For the text-containing cell, return its midpoint in [X, Y] coordinate format. 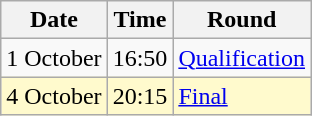
20:15 [140, 96]
4 October [54, 96]
Final [242, 96]
Qualification [242, 58]
Time [140, 20]
Date [54, 20]
1 October [54, 58]
Round [242, 20]
16:50 [140, 58]
